Extract the (X, Y) coordinate from the center of the cell holding the provided text.  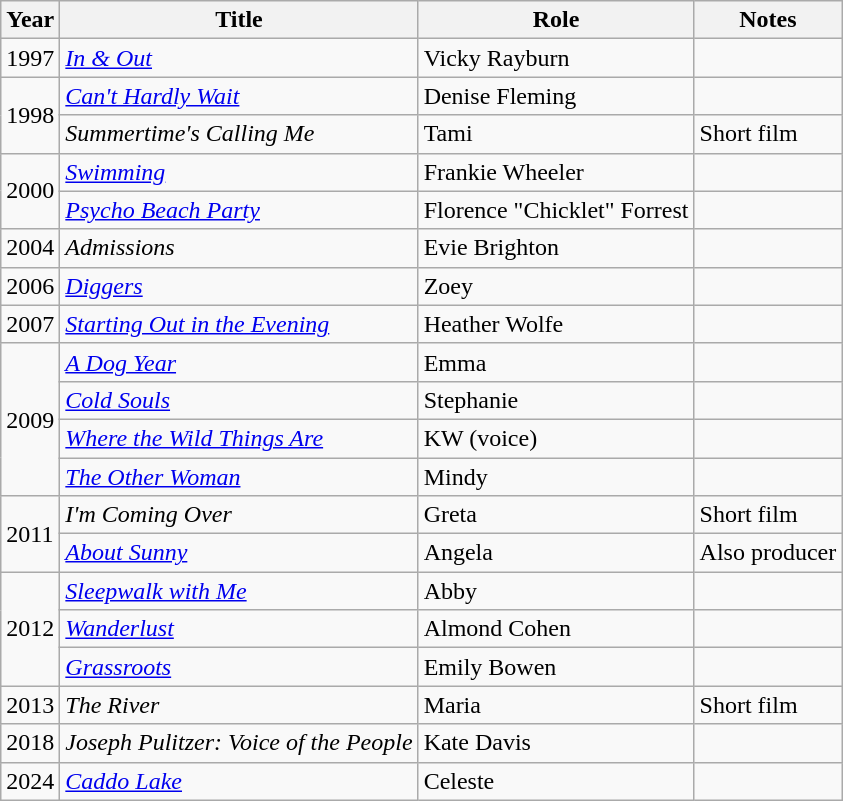
Abby (556, 591)
2006 (30, 286)
Sleepwalk with Me (239, 591)
1997 (30, 58)
Celeste (556, 781)
Vicky Rayburn (556, 58)
A Dog Year (239, 362)
2013 (30, 705)
Denise Fleming (556, 96)
Admissions (239, 248)
2007 (30, 324)
About Sunny (239, 553)
Emma (556, 362)
Summertime's Calling Me (239, 134)
Swimming (239, 172)
1998 (30, 115)
I'm Coming Over (239, 515)
Zoey (556, 286)
Joseph Pulitzer: Voice of the People (239, 743)
Stephanie (556, 400)
Notes (768, 20)
Year (30, 20)
2012 (30, 629)
Role (556, 20)
Grassroots (239, 667)
Cold Souls (239, 400)
The Other Woman (239, 477)
Heather Wolfe (556, 324)
Wanderlust (239, 629)
Mindy (556, 477)
Where the Wild Things Are (239, 438)
The River (239, 705)
Almond Cohen (556, 629)
2011 (30, 534)
Starting Out in the Evening (239, 324)
Florence "Chicklet" Forrest (556, 210)
Evie Brighton (556, 248)
Title (239, 20)
2004 (30, 248)
Tami (556, 134)
Kate Davis (556, 743)
Angela (556, 553)
Maria (556, 705)
2024 (30, 781)
Emily Bowen (556, 667)
2000 (30, 191)
Also producer (768, 553)
Can't Hardly Wait (239, 96)
Caddo Lake (239, 781)
2009 (30, 419)
2018 (30, 743)
Psycho Beach Party (239, 210)
Greta (556, 515)
Diggers (239, 286)
In & Out (239, 58)
KW (voice) (556, 438)
Frankie Wheeler (556, 172)
